Determine the [x, y] coordinate at the center of the cell enclosing the given text.  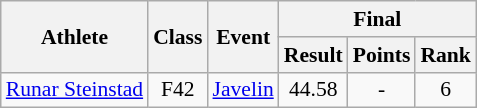
Points [382, 55]
Final [378, 19]
44.58 [314, 90]
Result [314, 55]
Runar Steinstad [74, 90]
F42 [178, 90]
Athlete [74, 36]
Event [242, 36]
6 [446, 90]
Javelin [242, 90]
Class [178, 36]
- [382, 90]
Rank [446, 55]
